Extract the [X, Y] coordinate from the center of the cell holding the provided text.  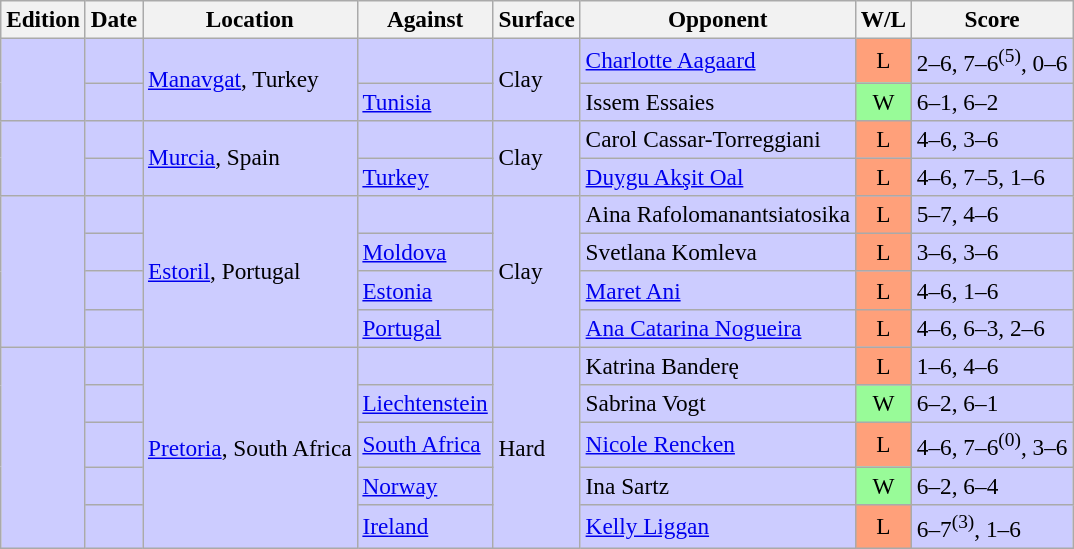
Score [992, 19]
Estonia [425, 290]
Date [114, 19]
4–6, 3–6 [992, 139]
Murcia, Spain [250, 158]
Surface [536, 19]
Pretoria, South Africa [250, 448]
6–2, 6–4 [992, 485]
Against [425, 19]
W/L [883, 19]
Ireland [425, 526]
Ana Catarina Nogueira [718, 328]
Moldova [425, 252]
6–1, 6–2 [992, 101]
Portugal [425, 328]
Manavgat, Turkey [250, 79]
6–2, 6–1 [992, 403]
Katrina Banderę [718, 366]
4–6, 7–6(0), 3–6 [992, 444]
Svetlana Komleva [718, 252]
Norway [425, 485]
Charlotte Aagaard [718, 60]
Edition [44, 19]
Nicole Rencken [718, 444]
South Africa [425, 444]
Maret Ani [718, 290]
Turkey [425, 177]
1–6, 4–6 [992, 366]
Estoril, Portugal [250, 270]
2–6, 7–6(5), 0–6 [992, 60]
6–7(3), 1–6 [992, 526]
Kelly Liggan [718, 526]
4–6, 7–5, 1–6 [992, 177]
4–6, 6–3, 2–6 [992, 328]
Opponent [718, 19]
Liechtenstein [425, 403]
Sabrina Vogt [718, 403]
Aina Rafolomanantsiatosika [718, 214]
Hard [536, 448]
Ina Sartz [718, 485]
Carol Cassar-Torreggiani [718, 139]
3–6, 3–6 [992, 252]
4–6, 1–6 [992, 290]
5–7, 4–6 [992, 214]
Issem Essaies [718, 101]
Tunisia [425, 101]
Location [250, 19]
Duygu Akşit Oal [718, 177]
